For the text-containing cell, return its midpoint in (X, Y) coordinate format. 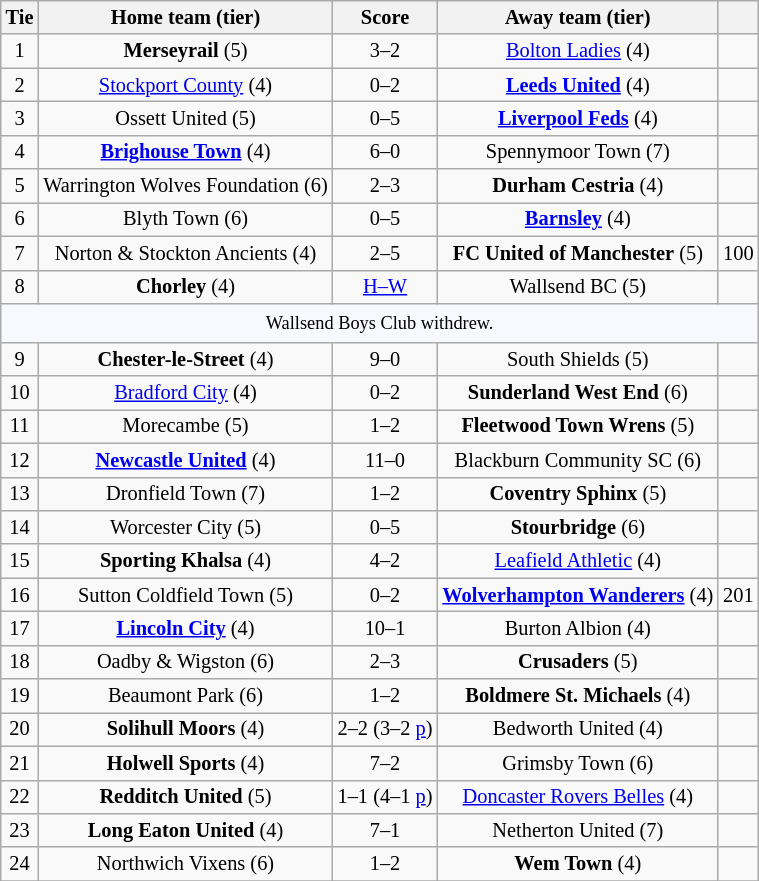
Stockport County (4) (185, 85)
Score (386, 17)
Sunderland West End (6) (578, 393)
201 (738, 595)
Barnsley (4) (578, 219)
Bedworth United (4) (578, 729)
Worcester City (5) (185, 527)
H–W (386, 287)
Northwich Vixens (6) (185, 864)
Coventry Sphinx (5) (578, 494)
Long Eaton United (4) (185, 830)
Solihull Moors (4) (185, 729)
11–0 (386, 460)
9 (20, 359)
Lincoln City (4) (185, 628)
Ossett United (5) (185, 118)
Norton & Stockton Ancients (4) (185, 253)
17 (20, 628)
Grimsby Town (6) (578, 763)
Merseyrail (5) (185, 51)
Dronfield Town (7) (185, 494)
11 (20, 426)
1–1 (4–1 p) (386, 797)
Sutton Coldfield Town (5) (185, 595)
100 (738, 253)
19 (20, 696)
Stourbridge (6) (578, 527)
FC United of Manchester (5) (578, 253)
Leeds United (4) (578, 85)
Boldmere St. Michaels (4) (578, 696)
Netherton United (7) (578, 830)
20 (20, 729)
10–1 (386, 628)
Redditch United (5) (185, 797)
22 (20, 797)
8 (20, 287)
Wallsend BC (5) (578, 287)
Burton Albion (4) (578, 628)
Beaumont Park (6) (185, 696)
2–5 (386, 253)
Wem Town (4) (578, 864)
2 (20, 85)
Wolverhampton Wanderers (4) (578, 595)
7–2 (386, 763)
Crusaders (5) (578, 662)
Chorley (4) (185, 287)
Liverpool Feds (4) (578, 118)
Oadby & Wigston (6) (185, 662)
Bradford City (4) (185, 393)
Morecambe (5) (185, 426)
1 (20, 51)
12 (20, 460)
Warrington Wolves Foundation (6) (185, 186)
Holwell Sports (4) (185, 763)
21 (20, 763)
Brighouse Town (4) (185, 152)
Blyth Town (6) (185, 219)
9–0 (386, 359)
Doncaster Rovers Belles (4) (578, 797)
South Shields (5) (578, 359)
10 (20, 393)
Tie (20, 17)
4–2 (386, 561)
24 (20, 864)
Newcastle United (4) (185, 460)
23 (20, 830)
Away team (tier) (578, 17)
Fleetwood Town Wrens (5) (578, 426)
Home team (tier) (185, 17)
6 (20, 219)
7–1 (386, 830)
3–2 (386, 51)
Leafield Athletic (4) (578, 561)
14 (20, 527)
6–0 (386, 152)
Sporting Khalsa (4) (185, 561)
3 (20, 118)
7 (20, 253)
4 (20, 152)
Blackburn Community SC (6) (578, 460)
18 (20, 662)
Durham Cestria (4) (578, 186)
16 (20, 595)
Bolton Ladies (4) (578, 51)
Wallsend Boys Club withdrew. (380, 322)
15 (20, 561)
5 (20, 186)
Chester-le-Street (4) (185, 359)
2–2 (3–2 p) (386, 729)
Spennymoor Town (7) (578, 152)
13 (20, 494)
